Scan for the cell matching the given text and deliver its (x, y) coordinate at center. 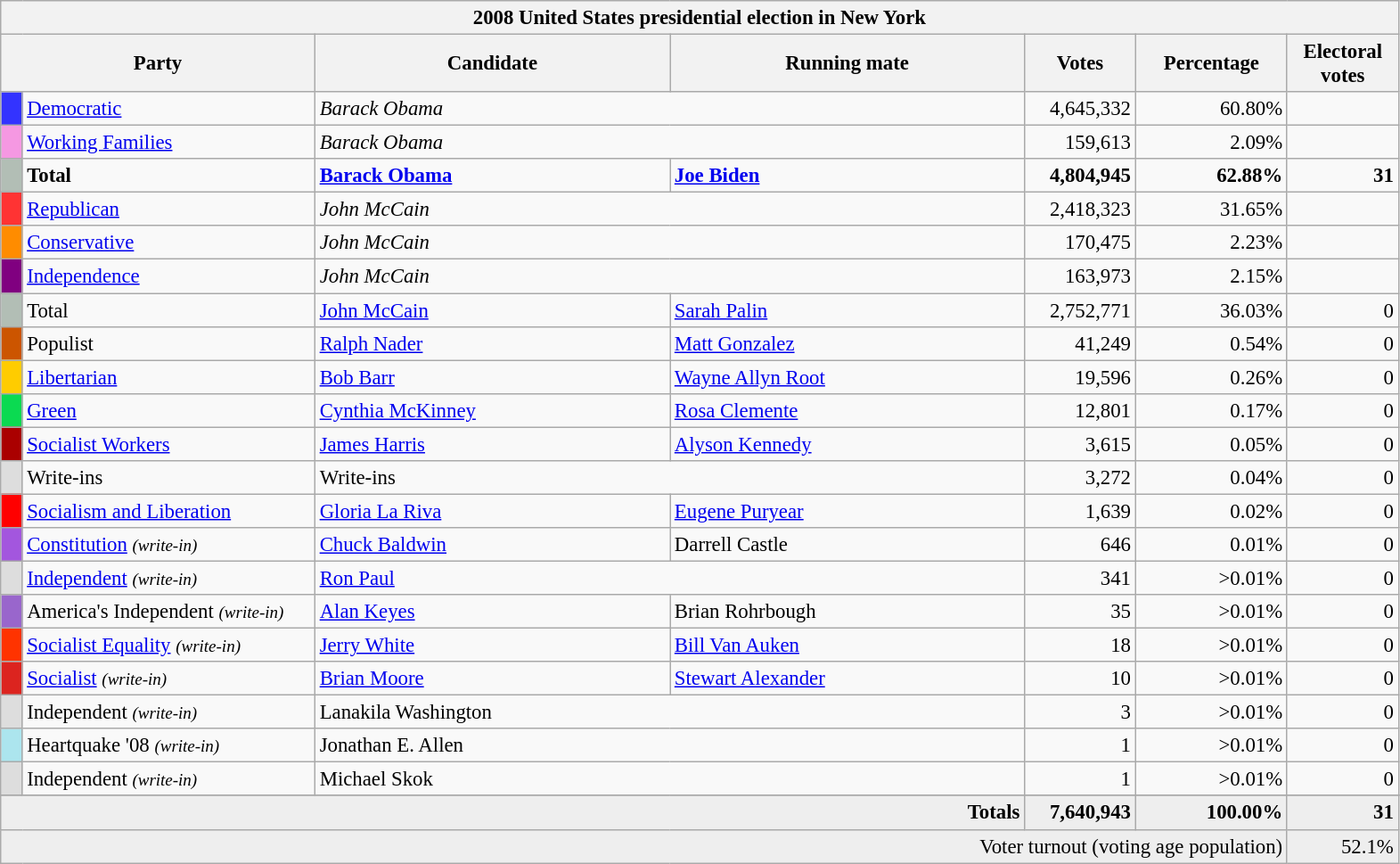
Wayne Allyn Root (847, 377)
Darrell Castle (847, 545)
America's Independent (write-in) (168, 612)
James Harris (492, 444)
3 (1080, 712)
Gloria La Riva (492, 511)
Constitution (write-in) (168, 545)
7,640,943 (1080, 813)
0.02% (1211, 511)
3,615 (1080, 444)
Conservative (168, 243)
Democratic (168, 109)
18 (1080, 646)
Totals (513, 813)
Bill Van Auken (847, 646)
3,272 (1080, 478)
Sarah Palin (847, 310)
Brian Moore (492, 679)
Working Families (168, 143)
Party (159, 64)
Michael Skok (669, 779)
2008 United States presidential election in New York (700, 18)
Matt Gonzalez (847, 343)
Heartquake '08 (write-in) (168, 745)
0.54% (1211, 343)
Candidate (492, 64)
62.88% (1211, 176)
2.09% (1211, 143)
Populist (168, 343)
0.17% (1211, 410)
Stewart Alexander (847, 679)
Socialist Equality (write-in) (168, 646)
Joe Biden (847, 176)
60.80% (1211, 109)
35 (1080, 612)
Electoral votes (1342, 64)
Alan Keyes (492, 612)
Brian Rohrbough (847, 612)
Socialist Workers (168, 444)
31.65% (1211, 210)
Cynthia McKinney (492, 410)
2.23% (1211, 243)
Socialism and Liberation (168, 511)
0.04% (1211, 478)
646 (1080, 545)
36.03% (1211, 310)
100.00% (1211, 813)
Lanakila Washington (669, 712)
12,801 (1080, 410)
Bob Barr (492, 377)
341 (1080, 578)
2.15% (1211, 276)
10 (1080, 679)
Libertarian (168, 377)
Eugene Puryear (847, 511)
4,804,945 (1080, 176)
Running mate (847, 64)
4,645,332 (1080, 109)
163,973 (1080, 276)
Jerry White (492, 646)
52.1% (1342, 846)
41,249 (1080, 343)
0.05% (1211, 444)
2,752,771 (1080, 310)
0.26% (1211, 377)
Independence (168, 276)
Rosa Clemente (847, 410)
170,475 (1080, 243)
1,639 (1080, 511)
Green (168, 410)
Voter turnout (voting age population) (644, 846)
Votes (1080, 64)
Chuck Baldwin (492, 545)
19,596 (1080, 377)
159,613 (1080, 143)
Ron Paul (669, 578)
Socialist (write-in) (168, 679)
Alyson Kennedy (847, 444)
Percentage (1211, 64)
Jonathan E. Allen (669, 745)
2,418,323 (1080, 210)
Ralph Nader (492, 343)
0.01% (1211, 545)
Republican (168, 210)
